Pinpoint the cell where the given text exists, returning its (x, y) midpoint coordinate. 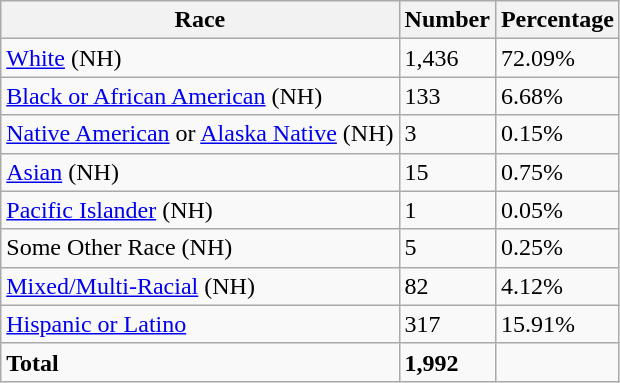
Mixed/Multi-Racial (NH) (200, 286)
Native American or Alaska Native (NH) (200, 134)
5 (447, 248)
0.25% (557, 248)
6.68% (557, 96)
72.09% (557, 58)
Black or African American (NH) (200, 96)
0.15% (557, 134)
Number (447, 20)
Asian (NH) (200, 172)
15 (447, 172)
82 (447, 286)
Pacific Islander (NH) (200, 210)
Some Other Race (NH) (200, 248)
317 (447, 324)
3 (447, 134)
Hispanic or Latino (200, 324)
4.12% (557, 286)
0.05% (557, 210)
15.91% (557, 324)
0.75% (557, 172)
1,436 (447, 58)
133 (447, 96)
White (NH) (200, 58)
Total (200, 362)
1 (447, 210)
Race (200, 20)
1,992 (447, 362)
Percentage (557, 20)
